From the cell containing the given text, extract its center point as [x, y] coordinate. 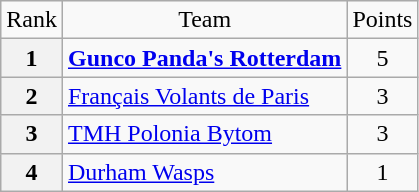
5 [382, 58]
Points [382, 20]
Rank [32, 20]
Team [204, 20]
Français Volants de Paris [204, 96]
Gunco Panda's Rotterdam [204, 58]
Durham Wasps [204, 172]
2 [32, 96]
4 [32, 172]
TMH Polonia Bytom [204, 134]
